Provide the [x, y] coordinate of the cell's center where the given text is located.  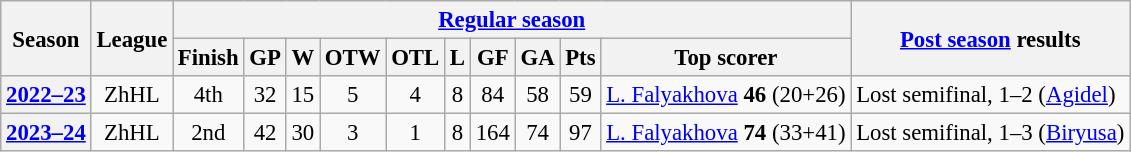
32 [265, 95]
1 [416, 133]
L. Falyakhova 74 (33+41) [726, 133]
3 [353, 133]
GF [492, 58]
Top scorer [726, 58]
Season [46, 38]
74 [538, 133]
30 [302, 133]
4th [208, 95]
L [458, 58]
Finish [208, 58]
Lost semifinal, 1–3 (Biryusa) [990, 133]
97 [580, 133]
59 [580, 95]
2nd [208, 133]
42 [265, 133]
GP [265, 58]
2022–23 [46, 95]
Lost semifinal, 1–2 (Agidel) [990, 95]
OTL [416, 58]
5 [353, 95]
164 [492, 133]
League [132, 38]
W [302, 58]
4 [416, 95]
15 [302, 95]
OTW [353, 58]
Pts [580, 58]
2023–24 [46, 133]
GA [538, 58]
Regular season [512, 20]
84 [492, 95]
58 [538, 95]
L. Falyakhova 46 (20+26) [726, 95]
Post season results [990, 38]
